Pinpoint the cell where the given text exists, returning its [x, y] midpoint coordinate. 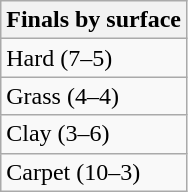
Clay (3–6) [94, 134]
Grass (4–4) [94, 96]
Carpet (10–3) [94, 172]
Hard (7–5) [94, 58]
Finals by surface [94, 20]
